Detect which cell encompasses the target text, then output its (X, Y) center coordinate. 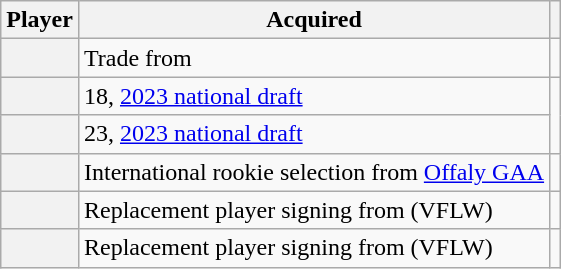
Player (40, 20)
18, 2023 national draft (314, 96)
Acquired (314, 20)
Trade from (314, 58)
23, 2023 national draft (314, 134)
International rookie selection from Offaly GAA (314, 172)
